Return [x, y] of the center of cell containing provided text 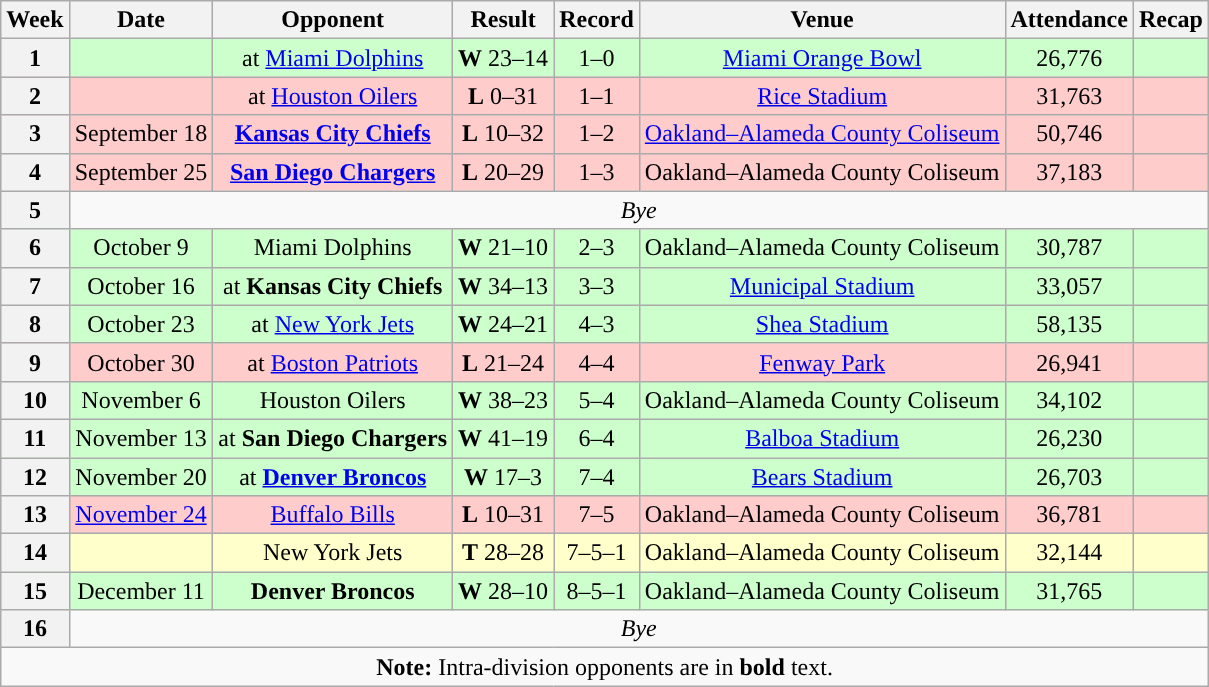
1–3 [597, 172]
September 18 [141, 134]
Venue [822, 20]
October 9 [141, 248]
8 [35, 324]
Attendance [1069, 20]
1–0 [597, 58]
W 28–10 [504, 591]
November 20 [141, 477]
1–1 [597, 96]
2–3 [597, 248]
San Diego Chargers [333, 172]
33,057 [1069, 286]
L 0–31 [504, 96]
Week [35, 20]
W 21–10 [504, 248]
5–4 [597, 400]
L 20–29 [504, 172]
Date [141, 20]
34,102 [1069, 400]
Kansas City Chiefs [333, 134]
7–5–1 [597, 553]
3 [35, 134]
11 [35, 438]
at Boston Patriots [333, 362]
30,787 [1069, 248]
Result [504, 20]
at Miami Dolphins [333, 58]
W 41–19 [504, 438]
October 16 [141, 286]
36,781 [1069, 515]
October 23 [141, 324]
T 28–28 [504, 553]
L 21–24 [504, 362]
26,703 [1069, 477]
12 [35, 477]
10 [35, 400]
2 [35, 96]
7 [35, 286]
at Kansas City Chiefs [333, 286]
16 [35, 629]
October 30 [141, 362]
at San Diego Chargers [333, 438]
September 25 [141, 172]
Note: Intra-division opponents are in bold text. [605, 667]
31,763 [1069, 96]
Shea Stadium [822, 324]
Recap [1170, 20]
Buffalo Bills [333, 515]
November 13 [141, 438]
5 [35, 210]
W 23–14 [504, 58]
7–4 [597, 477]
4–4 [597, 362]
Rice Stadium [822, 96]
14 [35, 553]
November 24 [141, 515]
Municipal Stadium [822, 286]
at New York Jets [333, 324]
Balboa Stadium [822, 438]
Fenway Park [822, 362]
L 10–31 [504, 515]
W 38–23 [504, 400]
6–4 [597, 438]
31,765 [1069, 591]
Record [597, 20]
6 [35, 248]
at Houston Oilers [333, 96]
November 6 [141, 400]
Miami Orange Bowl [822, 58]
32,144 [1069, 553]
1–2 [597, 134]
W 24–21 [504, 324]
December 11 [141, 591]
8–5–1 [597, 591]
9 [35, 362]
50,746 [1069, 134]
W 34–13 [504, 286]
26,941 [1069, 362]
at Denver Broncos [333, 477]
New York Jets [333, 553]
1 [35, 58]
15 [35, 591]
W 17–3 [504, 477]
3–3 [597, 286]
Houston Oilers [333, 400]
L 10–32 [504, 134]
Denver Broncos [333, 591]
13 [35, 515]
Bears Stadium [822, 477]
58,135 [1069, 324]
4 [35, 172]
26,776 [1069, 58]
37,183 [1069, 172]
Miami Dolphins [333, 248]
7–5 [597, 515]
26,230 [1069, 438]
4–3 [597, 324]
Opponent [333, 20]
